Determine the [x, y] coordinate at the center of the cell enclosing the given text.  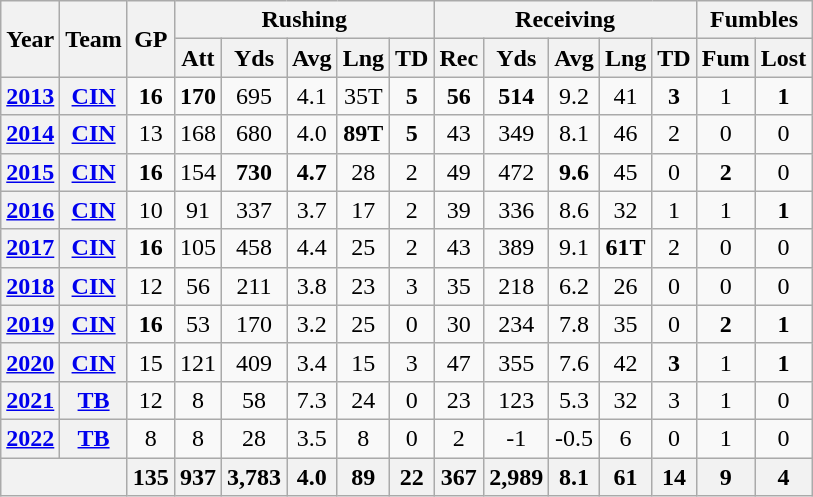
4.1 [312, 96]
45 [625, 172]
13 [150, 134]
3,783 [254, 477]
-0.5 [574, 438]
2019 [30, 324]
458 [254, 248]
3.2 [312, 324]
39 [459, 210]
154 [198, 172]
234 [516, 324]
89T [363, 134]
6.2 [574, 286]
35T [363, 96]
218 [516, 286]
Team [94, 39]
9 [726, 477]
367 [459, 477]
Att [198, 58]
24 [363, 400]
Rec [459, 58]
2013 [30, 96]
2,989 [516, 477]
9.1 [574, 248]
61T [625, 248]
9.2 [574, 96]
2021 [30, 400]
89 [363, 477]
9.6 [574, 172]
53 [198, 324]
7.3 [312, 400]
514 [516, 96]
5.3 [574, 400]
Year [30, 39]
135 [150, 477]
730 [254, 172]
337 [254, 210]
30 [459, 324]
46 [625, 134]
22 [412, 477]
336 [516, 210]
355 [516, 362]
4 [783, 477]
7.6 [574, 362]
26 [625, 286]
Fumbles [754, 20]
91 [198, 210]
389 [516, 248]
3.5 [312, 438]
4.4 [312, 248]
42 [625, 362]
41 [625, 96]
3.8 [312, 286]
Lost [783, 58]
937 [198, 477]
2020 [30, 362]
349 [516, 134]
-1 [516, 438]
14 [674, 477]
472 [516, 172]
47 [459, 362]
3.7 [312, 210]
168 [198, 134]
17 [363, 210]
Rushing [304, 20]
GP [150, 39]
211 [254, 286]
7.8 [574, 324]
680 [254, 134]
61 [625, 477]
8.6 [574, 210]
10 [150, 210]
2018 [30, 286]
3.4 [312, 362]
2016 [30, 210]
695 [254, 96]
409 [254, 362]
4.7 [312, 172]
Fum [726, 58]
2022 [30, 438]
121 [198, 362]
49 [459, 172]
6 [625, 438]
Receiving [565, 20]
2014 [30, 134]
2017 [30, 248]
2015 [30, 172]
105 [198, 248]
123 [516, 400]
58 [254, 400]
